For the text-containing cell, return its midpoint in (X, Y) coordinate format. 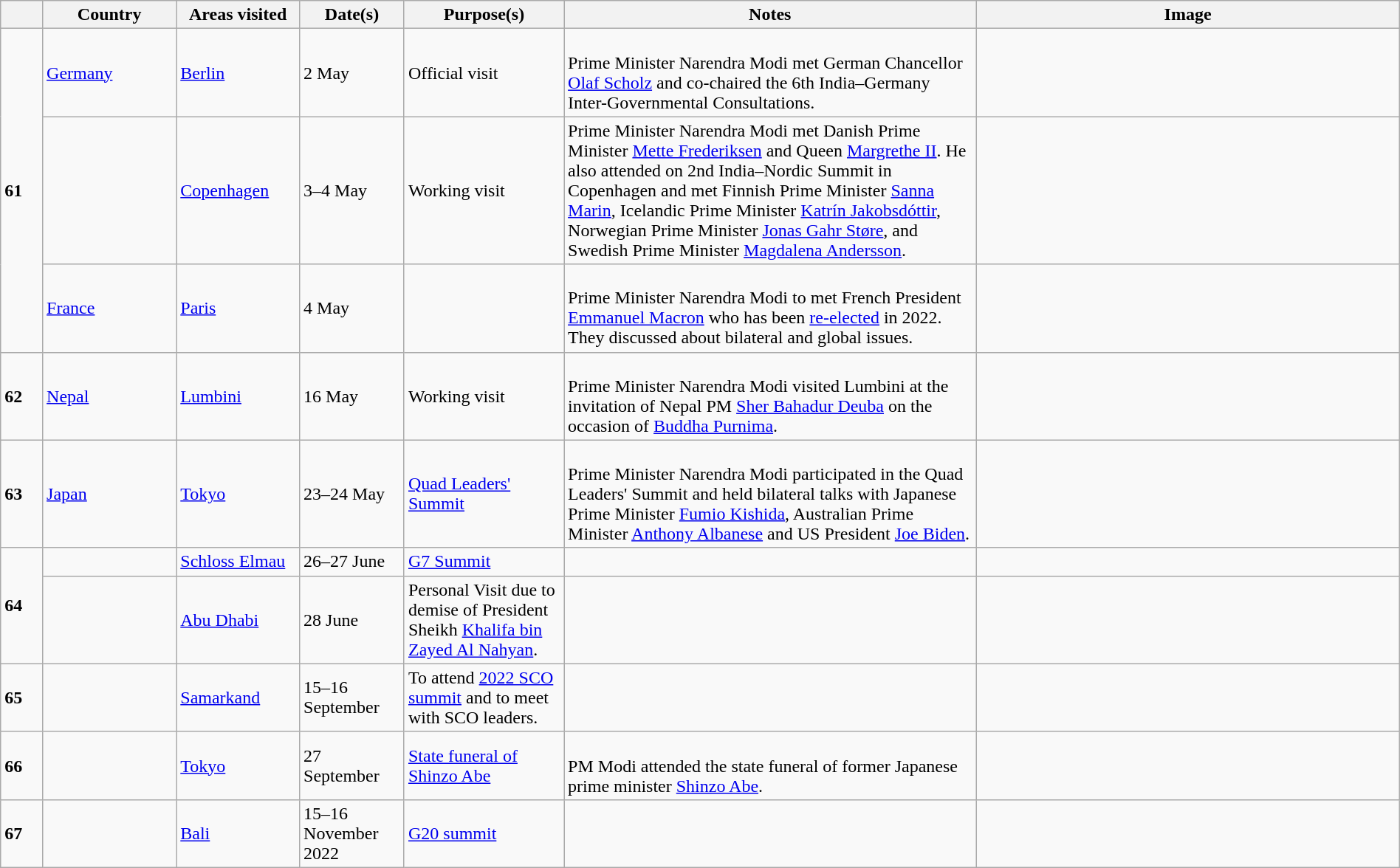
23–24 May (352, 494)
65 (22, 697)
Purpose(s) (484, 15)
Notes (770, 15)
G20 summit (484, 833)
Berlin (238, 72)
15–16 November 2022 (352, 833)
Abu Dhabi (238, 620)
15–16 September (352, 697)
64 (22, 605)
Prime Minister Narendra Modi met German Chancellor Olaf Scholz and co-chaired the 6th India–Germany Inter-Governmental Consultations. (770, 72)
Quad Leaders' Summit (484, 494)
Lumbini (238, 396)
26–27 June (352, 562)
State funeral of Shinzo Abe (484, 765)
3–4 May (352, 190)
Country (109, 15)
67 (22, 833)
66 (22, 765)
4 May (352, 309)
Personal Visit due to demise of President Sheikh Khalifa bin Zayed Al Nahyan. (484, 620)
PM Modi attended the state funeral of former Japanese prime minister Shinzo Abe. (770, 765)
2 May (352, 72)
Japan (109, 494)
27 September (352, 765)
Areas visited (238, 15)
G7 Summit (484, 562)
France (109, 309)
28 June (352, 620)
Official visit (484, 72)
Samarkand (238, 697)
Copenhagen (238, 190)
16 May (352, 396)
63 (22, 494)
Nepal (109, 396)
61 (22, 190)
Bali (238, 833)
Prime Minister Narendra Modi visited Lumbini at the invitation of Nepal PM Sher Bahadur Deuba on the occasion of Buddha Purnima. (770, 396)
Schloss Elmau (238, 562)
Date(s) (352, 15)
Paris (238, 309)
Germany (109, 72)
To attend 2022 SCO summit and to meet with SCO leaders. (484, 697)
62 (22, 396)
Image (1187, 15)
